Return [X, Y] of the center of cell containing provided text 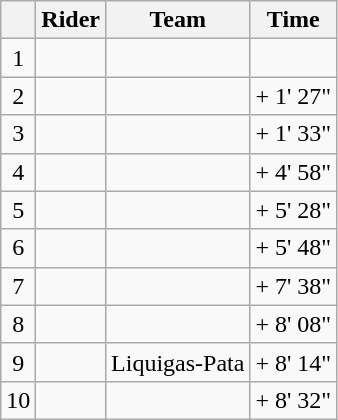
Team [178, 20]
5 [18, 210]
8 [18, 324]
+ 8' 32" [294, 400]
2 [18, 96]
+ 4' 58" [294, 172]
3 [18, 134]
6 [18, 248]
+ 1' 33" [294, 134]
Time [294, 20]
+ 1' 27" [294, 96]
+ 8' 08" [294, 324]
4 [18, 172]
+ 5' 28" [294, 210]
+ 8' 14" [294, 362]
9 [18, 362]
Rider [71, 20]
1 [18, 58]
7 [18, 286]
+ 7' 38" [294, 286]
+ 5' 48" [294, 248]
10 [18, 400]
Liquigas-Pata [178, 362]
